Pinpoint the cell where the given text exists, returning its (X, Y) midpoint coordinate. 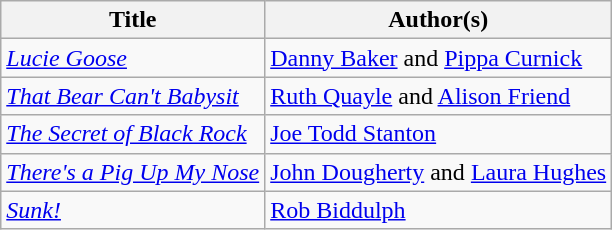
Sunk! (133, 210)
Rob Biddulph (438, 210)
That Bear Can't Babysit (133, 96)
Ruth Quayle and Alison Friend (438, 96)
Lucie Goose (133, 58)
Title (133, 20)
Author(s) (438, 20)
Joe Todd Stanton (438, 134)
John Dougherty and Laura Hughes (438, 172)
The Secret of Black Rock (133, 134)
There's a Pig Up My Nose (133, 172)
Danny Baker and Pippa Curnick (438, 58)
